Pinpoint the cell where the given text exists, returning its [X, Y] midpoint coordinate. 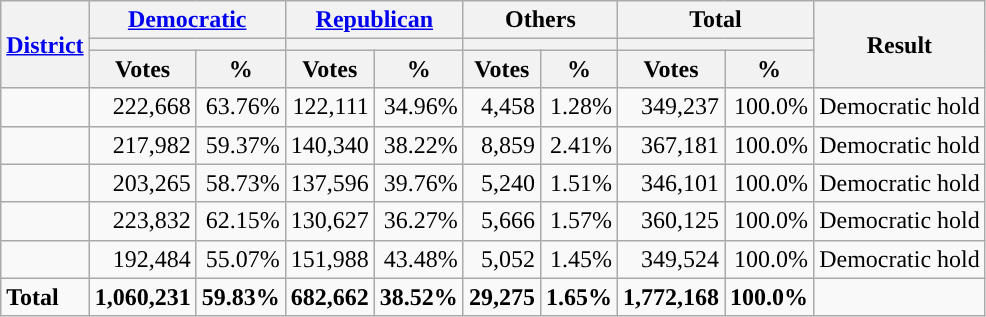
58.73% [240, 183]
5,240 [502, 183]
5,666 [502, 221]
39.76% [418, 183]
346,101 [670, 183]
1.65% [578, 297]
36.27% [418, 221]
682,662 [330, 297]
137,596 [330, 183]
Democratic [187, 20]
222,668 [142, 107]
District [45, 44]
367,181 [670, 145]
130,627 [330, 221]
8,859 [502, 145]
Result [900, 44]
349,524 [670, 259]
217,982 [142, 145]
1,060,231 [142, 297]
63.76% [240, 107]
223,832 [142, 221]
43.48% [418, 259]
192,484 [142, 259]
1.57% [578, 221]
Republican [374, 20]
38.22% [418, 145]
34.96% [418, 107]
4,458 [502, 107]
1.45% [578, 259]
203,265 [142, 183]
29,275 [502, 297]
360,125 [670, 221]
140,340 [330, 145]
1,772,168 [670, 297]
2.41% [578, 145]
59.37% [240, 145]
62.15% [240, 221]
5,052 [502, 259]
122,111 [330, 107]
Others [540, 20]
38.52% [418, 297]
1.28% [578, 107]
151,988 [330, 259]
59.83% [240, 297]
55.07% [240, 259]
349,237 [670, 107]
1.51% [578, 183]
